Determine the [X, Y] coordinate at the center of the cell enclosing the given text.  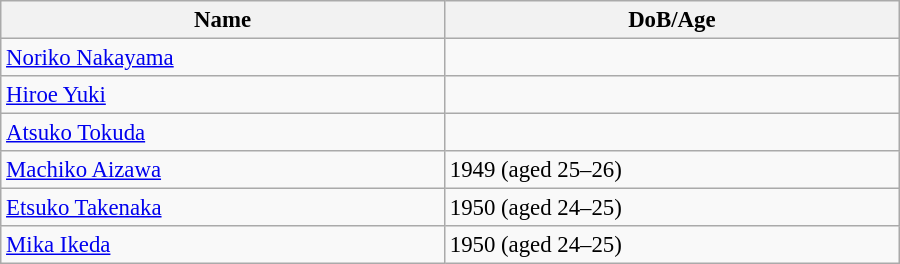
Machiko Aizawa [223, 170]
Noriko Nakayama [223, 58]
Name [223, 20]
Mika Ikeda [223, 245]
Atsuko Tokuda [223, 133]
Etsuko Takenaka [223, 208]
1949 (aged 25–26) [672, 170]
DoB/Age [672, 20]
Hiroe Yuki [223, 95]
